Pinpoint the cell where the given text exists, returning its (X, Y) midpoint coordinate. 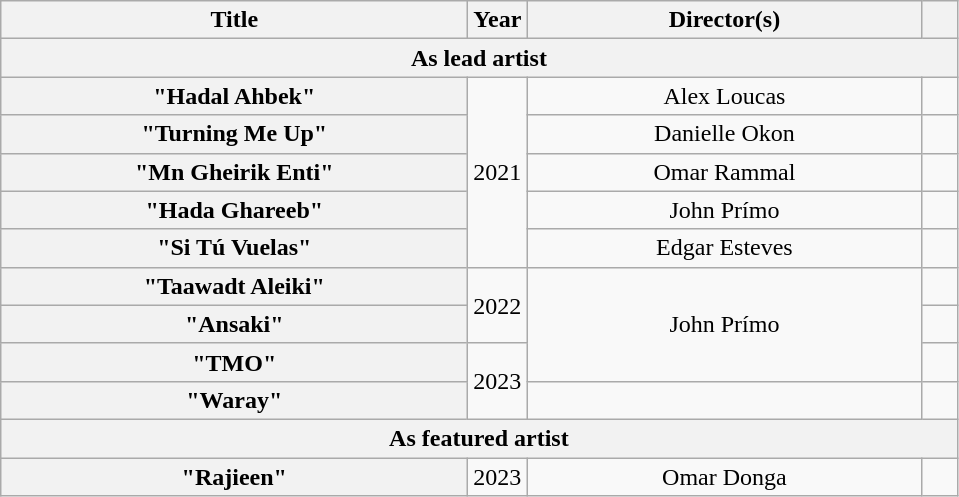
"Ansaki" (234, 324)
"Turning Me Up" (234, 134)
"Waray" (234, 400)
As featured artist (479, 438)
Director(s) (724, 20)
"Hadal Ahbek" (234, 96)
2022 (498, 305)
"Hada Ghareeb" (234, 210)
"Si Tú Vuelas" (234, 248)
"Rajieen" (234, 477)
"Taawadt Aleiki" (234, 286)
Title (234, 20)
Year (498, 20)
Omar Rammal (724, 172)
Alex Loucas (724, 96)
"TMO" (234, 362)
2021 (498, 172)
Omar Donga (724, 477)
Edgar Esteves (724, 248)
As lead artist (479, 58)
Danielle Okon (724, 134)
"Mn Gheirik Enti" (234, 172)
